Provide the (x, y) coordinate of the cell's center where the given text is located.  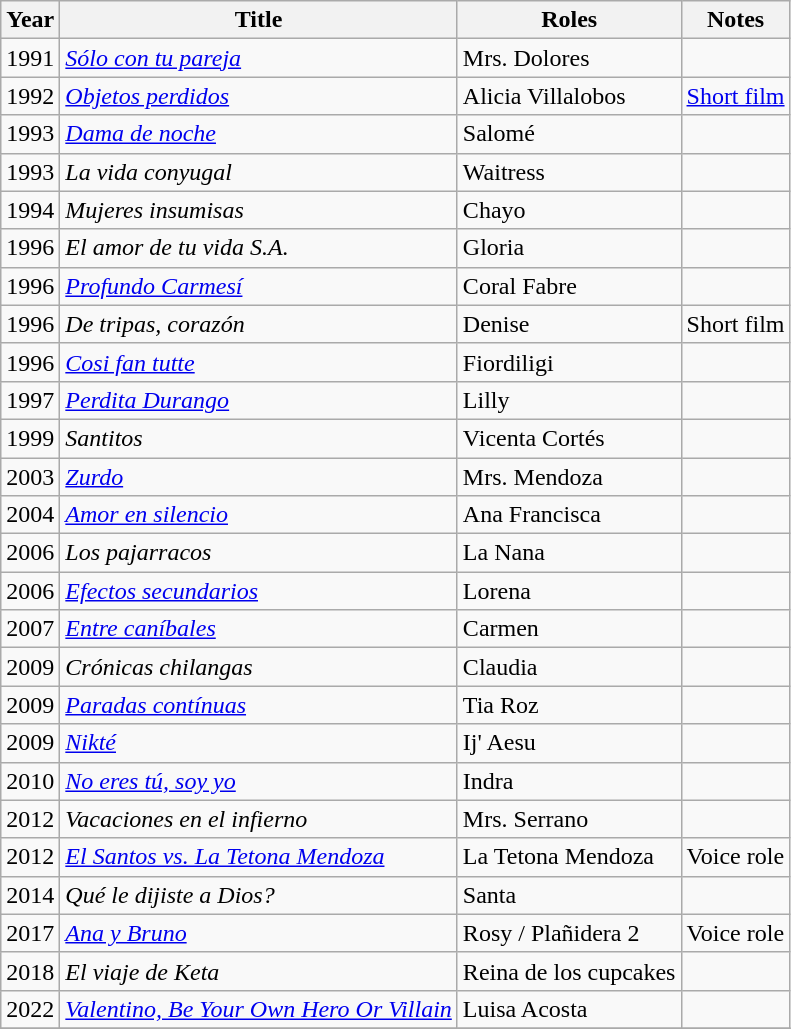
1994 (30, 210)
Efectos secundarios (259, 591)
1999 (30, 438)
Ana Francisca (569, 515)
Waitress (569, 172)
La vida conyugal (259, 172)
Lorena (569, 591)
Nikté (259, 743)
Mrs. Dolores (569, 58)
Alicia Villalobos (569, 96)
La Nana (569, 553)
Zurdo (259, 477)
Dama de noche (259, 134)
Reina de los cupcakes (569, 971)
La Tetona Mendoza (569, 857)
Sólo con tu pareja (259, 58)
De tripas, corazón (259, 324)
Year (30, 20)
Rosy / Plañidera 2 (569, 933)
2022 (30, 1009)
1992 (30, 96)
Ana y Bruno (259, 933)
Denise (569, 324)
1991 (30, 58)
2004 (30, 515)
Objetos perdidos (259, 96)
Valentino, Be Your Own Hero Or Villain (259, 1009)
Los pajarracos (259, 553)
Ij' Aesu (569, 743)
Vacaciones en el infierno (259, 819)
Santitos (259, 438)
Santa (569, 895)
El Santos vs. La Tetona Mendoza (259, 857)
Vicenta Cortés (569, 438)
Notes (736, 20)
Claudia (569, 667)
Mujeres insumisas (259, 210)
Salomé (569, 134)
Amor en silencio (259, 515)
Mrs. Serrano (569, 819)
Chayo (569, 210)
Paradas contínuas (259, 705)
Perdita Durango (259, 400)
Lilly (569, 400)
Mrs. Mendoza (569, 477)
1997 (30, 400)
Entre caníbales (259, 629)
Carmen (569, 629)
No eres tú, soy yo (259, 781)
Cosi fan tutte (259, 362)
Luisa Acosta (569, 1009)
Qué le dijiste a Dios? (259, 895)
Tia Roz (569, 705)
Indra (569, 781)
Title (259, 20)
2018 (30, 971)
2003 (30, 477)
Profundo Carmesí (259, 286)
Fiordiligi (569, 362)
Gloria (569, 248)
2007 (30, 629)
Roles (569, 20)
2010 (30, 781)
Coral Fabre (569, 286)
El viaje de Keta (259, 971)
2017 (30, 933)
El amor de tu vida S.A. (259, 248)
Crónicas chilangas (259, 667)
2014 (30, 895)
